Return (X, Y) of the center of cell containing provided text 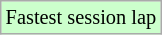
Fastest session lap (81, 17)
